Identify which cell holds the provided text, then report its (x, y) central coordinate. 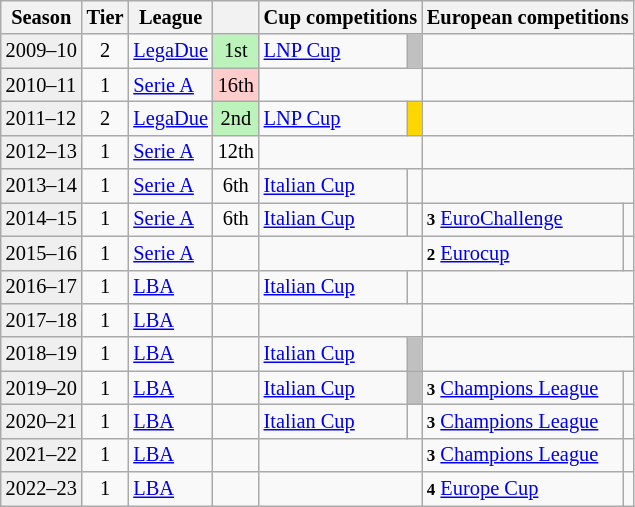
2022–23 (42, 489)
1st (236, 51)
2016–17 (42, 287)
2019–20 (42, 388)
2009–10 (42, 51)
2018–19 (42, 354)
2nd (236, 118)
2020–21 (42, 421)
League (170, 17)
12th (236, 152)
2011–12 (42, 118)
2 Eurocup (522, 253)
Tier (106, 17)
European competitions (528, 17)
2015–16 (42, 253)
2017–18 (42, 320)
2012–13 (42, 152)
2014–15 (42, 219)
Season (42, 17)
Cup competitions (340, 17)
2013–14 (42, 186)
3 EuroChallenge (522, 219)
4 Europe Cup (522, 489)
2021–22 (42, 455)
2010–11 (42, 85)
16th (236, 85)
